From the cell containing the given text, extract its center point as (x, y) coordinate. 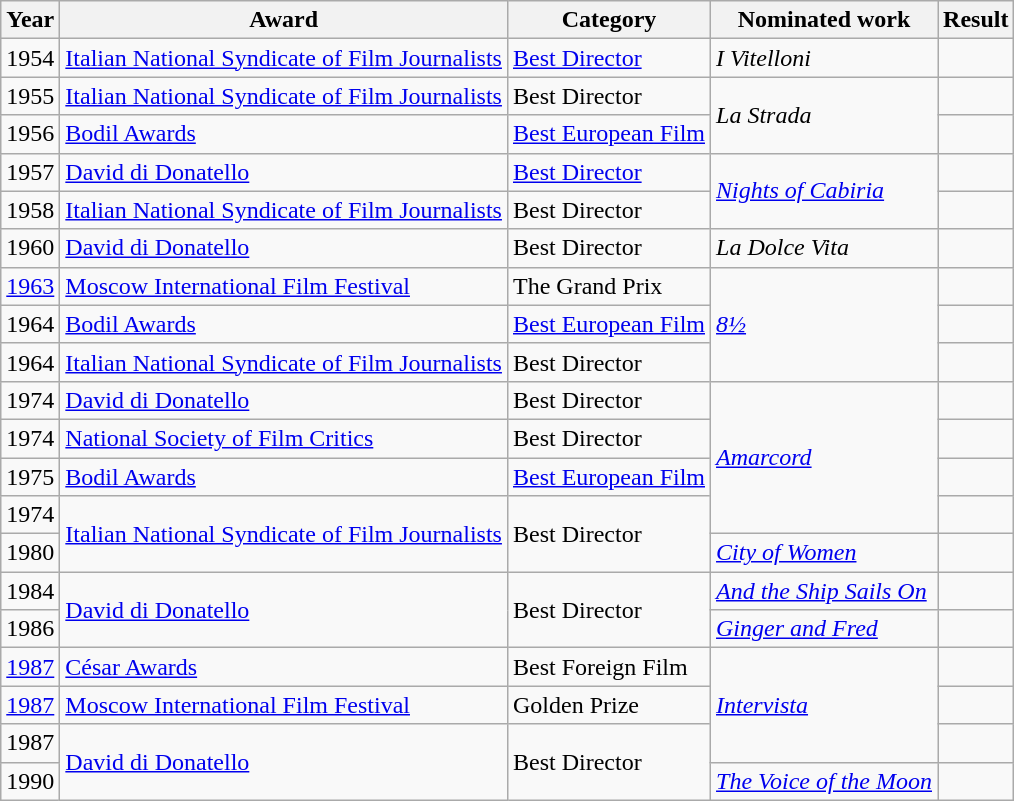
1954 (30, 58)
La Strada (824, 115)
1956 (30, 134)
Result (976, 20)
National Society of Film Critics (284, 438)
Ginger and Fred (824, 629)
I Vitelloni (824, 58)
Award (284, 20)
César Awards (284, 667)
And the Ship Sails On (824, 591)
Best Foreign Film (608, 667)
La Dolce Vita (824, 248)
1963 (30, 286)
1958 (30, 210)
1990 (30, 781)
City of Women (824, 553)
The Voice of the Moon (824, 781)
1984 (30, 591)
Intervista (824, 705)
1955 (30, 96)
Nights of Cabiria (824, 191)
Nominated work (824, 20)
1986 (30, 629)
Category (608, 20)
1957 (30, 172)
The Grand Prix (608, 286)
Amarcord (824, 457)
1980 (30, 553)
Year (30, 20)
1960 (30, 248)
1975 (30, 477)
Golden Prize (608, 705)
8½ (824, 324)
